Pinpoint the cell where the given text exists, returning its [x, y] midpoint coordinate. 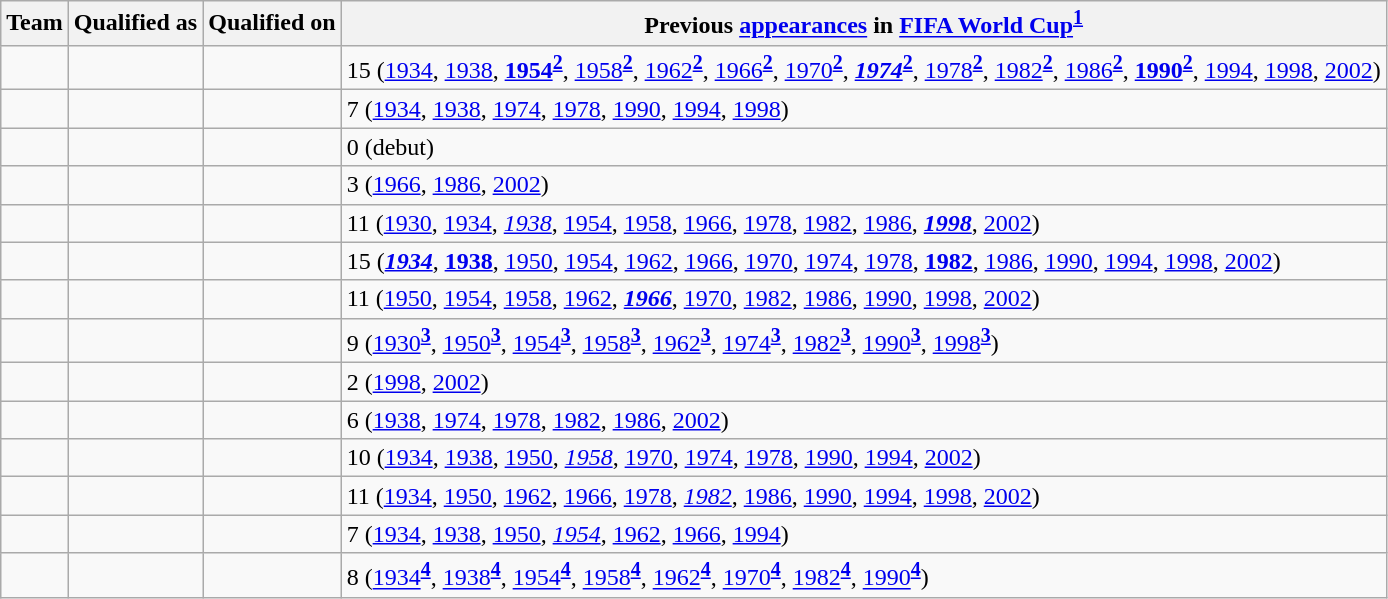
3 (1966, 1986, 2002) [864, 185]
8 (19344, 19384, 19544, 19584, 19624, 19704, 19824, 19904) [864, 576]
11 (1934, 1950, 1962, 1966, 1978, 1982, 1986, 1990, 1994, 1998, 2002) [864, 496]
Qualified on [272, 24]
2 (1998, 2002) [864, 382]
11 (1950, 1954, 1958, 1962, 1966, 1970, 1982, 1986, 1990, 1998, 2002) [864, 299]
10 (1934, 1938, 1950, 1958, 1970, 1974, 1978, 1990, 1994, 2002) [864, 458]
15 (1934, 1938, 1950, 1954, 1962, 1966, 1970, 1974, 1978, 1982, 1986, 1990, 1994, 1998, 2002) [864, 261]
Team [35, 24]
11 (1930, 1934, 1938, 1954, 1958, 1966, 1978, 1982, 1986, 1998, 2002) [864, 223]
0 (debut) [864, 147]
Qualified as [135, 24]
9 (19303, 19503, 19543, 19583, 19623, 19743, 19823, 19903, 19983) [864, 340]
7 (1934, 1938, 1950, 1954, 1962, 1966, 1994) [864, 534]
6 (1938, 1974, 1978, 1982, 1986, 2002) [864, 420]
15 (1934, 1938, 19542, 19582, 19622, 19662, 19702, 19742, 19782, 19822, 19862, 19902, 1994, 1998, 2002) [864, 68]
7 (1934, 1938, 1974, 1978, 1990, 1994, 1998) [864, 109]
Previous appearances in FIFA World Cup1 [864, 24]
